Return the [x, y] coordinate for the center point of the cell that contains the specified text.  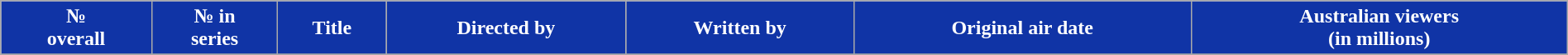
Directed by [506, 28]
Australian viewers(in millions) [1379, 28]
№ inseries [215, 28]
Written by [739, 28]
Original air date [1022, 28]
Title [332, 28]
№ overall [76, 28]
